Capture the cell that displays the provided text and extract its [X, Y] central coordinate. 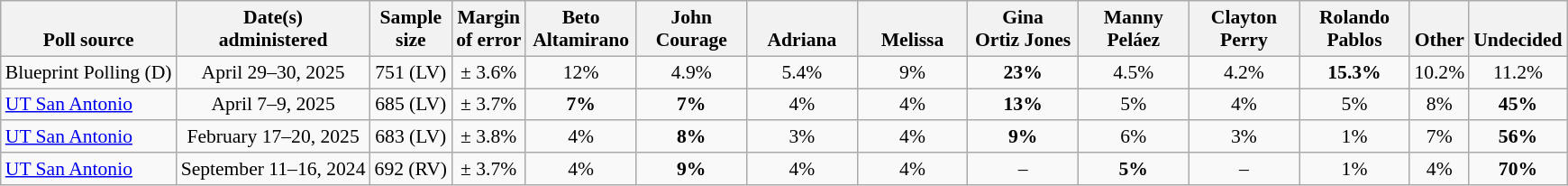
45% [1518, 105]
23% [1024, 72]
12% [580, 72]
MannyPeláez [1134, 29]
GinaOrtiz Jones [1024, 29]
Melissa [912, 29]
6% [1134, 137]
56% [1518, 137]
BetoAltamirano [580, 29]
70% [1518, 169]
Samplesize [411, 29]
4.2% [1244, 72]
13% [1024, 105]
September 11–16, 2024 [274, 169]
February 17–20, 2025 [274, 137]
Blueprint Polling (D) [88, 72]
ClaytonPerry [1244, 29]
Date(s)administered [274, 29]
Adriana [802, 29]
5.4% [802, 72]
± 3.8% [488, 137]
Other [1439, 29]
11.2% [1518, 72]
April 29–30, 2025 [274, 72]
685 (LV) [411, 105]
± 3.6% [488, 72]
10.2% [1439, 72]
692 (RV) [411, 169]
April 7–9, 2025 [274, 105]
4.5% [1134, 72]
Undecided [1518, 29]
JohnCourage [692, 29]
4.9% [692, 72]
751 (LV) [411, 72]
15.3% [1355, 72]
Poll source [88, 29]
Marginof error [488, 29]
RolandoPablos [1355, 29]
683 (LV) [411, 137]
